Output the (x, y) coordinate of the center of the cell containing the given text.  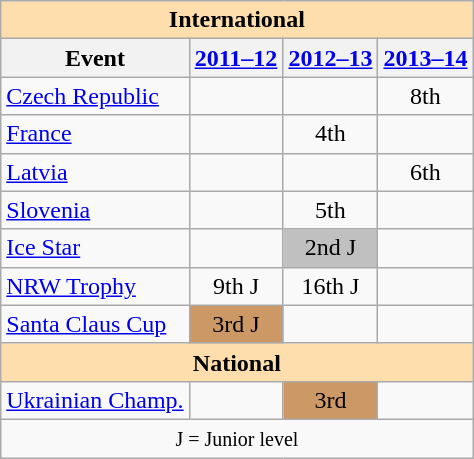
3rd (330, 400)
2012–13 (330, 58)
National (237, 362)
16th J (330, 286)
3rd J (236, 324)
Czech Republic (95, 96)
2011–12 (236, 58)
2013–14 (426, 58)
9th J (236, 286)
8th (426, 96)
Santa Claus Cup (95, 324)
NRW Trophy (95, 286)
4th (330, 134)
Ice Star (95, 248)
International (237, 20)
Slovenia (95, 210)
Event (95, 58)
6th (426, 172)
Ukrainian Champ. (95, 400)
Latvia (95, 172)
2nd J (330, 248)
5th (330, 210)
France (95, 134)
J = Junior level (237, 438)
